Extract the (X, Y) coordinate from the center of the cell holding the provided text.  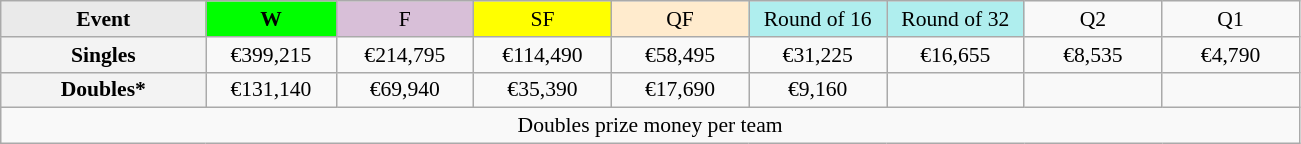
Singles (104, 55)
W (271, 19)
F (405, 19)
€69,940 (405, 90)
€16,655 (955, 55)
QF (680, 19)
€58,495 (680, 55)
€114,490 (543, 55)
SF (543, 19)
€214,795 (405, 55)
€17,690 (680, 90)
Q2 (1093, 19)
€35,390 (543, 90)
Event (104, 19)
Round of 32 (955, 19)
€131,140 (271, 90)
€9,160 (818, 90)
€8,535 (1093, 55)
€4,790 (1231, 55)
Q1 (1231, 19)
Doubles prize money per team (650, 126)
€31,225 (818, 55)
€399,215 (271, 55)
Round of 16 (818, 19)
Doubles* (104, 90)
